Output the [x, y] coordinate of the center of the cell containing the given text.  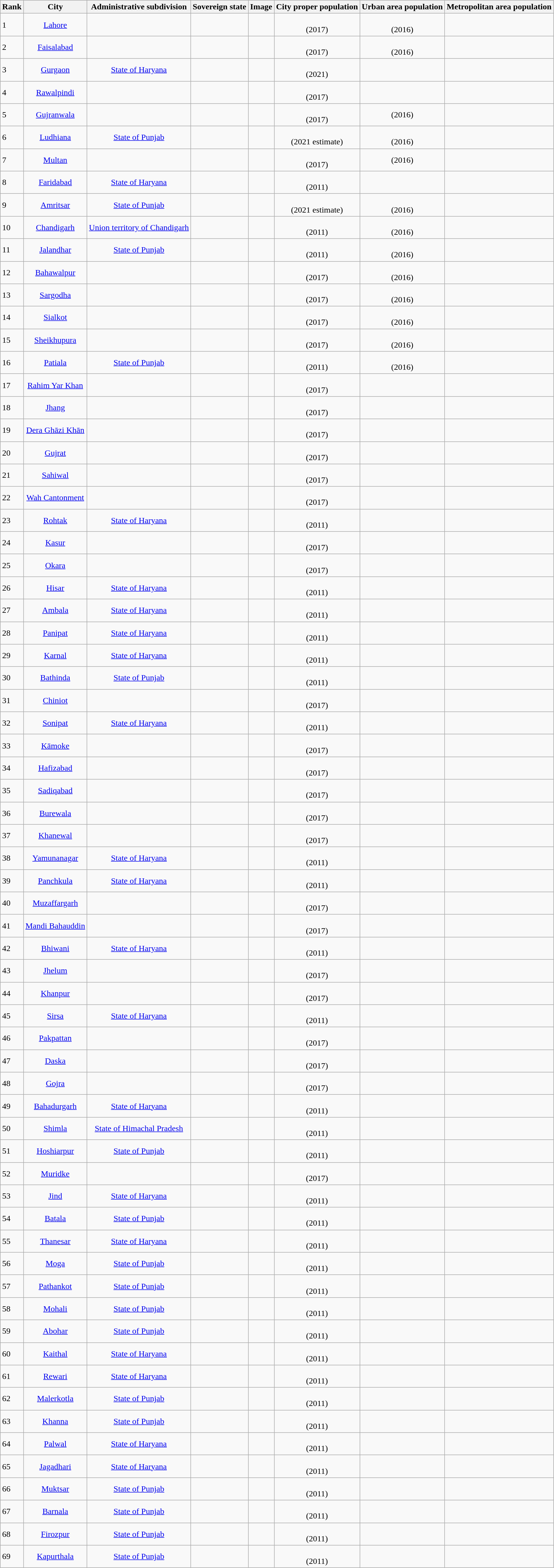
Kasur [55, 543]
1 [12, 25]
29 [12, 656]
66 [12, 1489]
39 [12, 881]
67 [12, 1512]
Image [261, 7]
20 [12, 453]
2 [12, 47]
Daska [55, 1061]
Malerkotla [55, 1399]
Sirsa [55, 1016]
27 [12, 610]
Mohali [55, 1309]
23 [12, 520]
61 [12, 1377]
Jind [55, 1196]
64 [12, 1444]
12 [12, 272]
Kāmoke [55, 746]
22 [12, 498]
Khanpur [55, 993]
14 [12, 318]
50 [12, 1129]
Hafizabad [55, 768]
Batala [55, 1219]
28 [12, 633]
Sargodha [55, 295]
24 [12, 543]
65 [12, 1467]
Palwal [55, 1444]
54 [12, 1219]
11 [12, 250]
41 [12, 926]
15 [12, 340]
26 [12, 588]
38 [12, 858]
17 [12, 385]
68 [12, 1534]
Multan [55, 160]
Lahore [55, 25]
19 [12, 430]
Firozpur [55, 1534]
21 [12, 475]
34 [12, 768]
Chandigarh [55, 227]
Bathinda [55, 678]
Dera Ghāzi Khān [55, 430]
40 [12, 903]
51 [12, 1151]
Pakpattan [55, 1039]
47 [12, 1061]
Sahiwal [55, 475]
Gurgaon [55, 70]
5 [12, 115]
8 [12, 182]
Sonipat [55, 723]
Patiala [55, 363]
Bahawalpur [55, 272]
Sovereign state [219, 7]
62 [12, 1399]
Hoshiarpur [55, 1151]
Jhang [55, 408]
City [55, 7]
Jagadhari [55, 1467]
18 [12, 408]
53 [12, 1196]
Ambala [55, 610]
Thanesar [55, 1241]
63 [12, 1422]
48 [12, 1084]
Bahadurgarh [55, 1106]
City proper population [317, 7]
25 [12, 565]
Chiniot [55, 701]
10 [12, 227]
56 [12, 1264]
58 [12, 1309]
Rohtak [55, 520]
6 [12, 137]
Khanewal [55, 836]
3 [12, 70]
57 [12, 1286]
9 [12, 205]
7 [12, 160]
Sadiqabad [55, 791]
Khanna [55, 1422]
35 [12, 791]
Jhelum [55, 971]
36 [12, 813]
Rahim Yar Khan [55, 385]
Wah Cantonment [55, 498]
59 [12, 1331]
49 [12, 1106]
Urban area population [402, 7]
Muzaffargarh [55, 903]
Gujrat [55, 453]
55 [12, 1241]
Sheikhupura [55, 340]
Yamunanagar [55, 858]
Moga [55, 1264]
Jalandhar [55, 250]
State of Himachal Pradesh [139, 1129]
45 [12, 1016]
Shimla [55, 1129]
60 [12, 1354]
Muridke [55, 1174]
31 [12, 701]
16 [12, 363]
Ludhiana [55, 137]
33 [12, 746]
42 [12, 948]
Bhiwani [55, 948]
(2021) [317, 70]
Rawalpindi [55, 92]
43 [12, 971]
30 [12, 678]
Panipat [55, 633]
Sialkot [55, 318]
Panchkula [55, 881]
37 [12, 836]
Barnala [55, 1512]
Burewala [55, 813]
Hisar [55, 588]
Union territory of Chandigarh [139, 227]
Gojra [55, 1084]
Faridabad [55, 182]
Kapurthala [55, 1557]
Amritsar [55, 205]
69 [12, 1557]
Gujranwala [55, 115]
Rank [12, 7]
32 [12, 723]
Rewari [55, 1377]
44 [12, 993]
Okara [55, 565]
Mandi Bahauddin [55, 926]
Abohar [55, 1331]
4 [12, 92]
Kaithal [55, 1354]
46 [12, 1039]
Karnal [55, 656]
Metropolitan area population [499, 7]
Faisalabad [55, 47]
Administrative subdivision [139, 7]
52 [12, 1174]
Muktsar [55, 1489]
Pathankot [55, 1286]
13 [12, 295]
